Pinpoint the cell where the given text exists, returning its [x, y] midpoint coordinate. 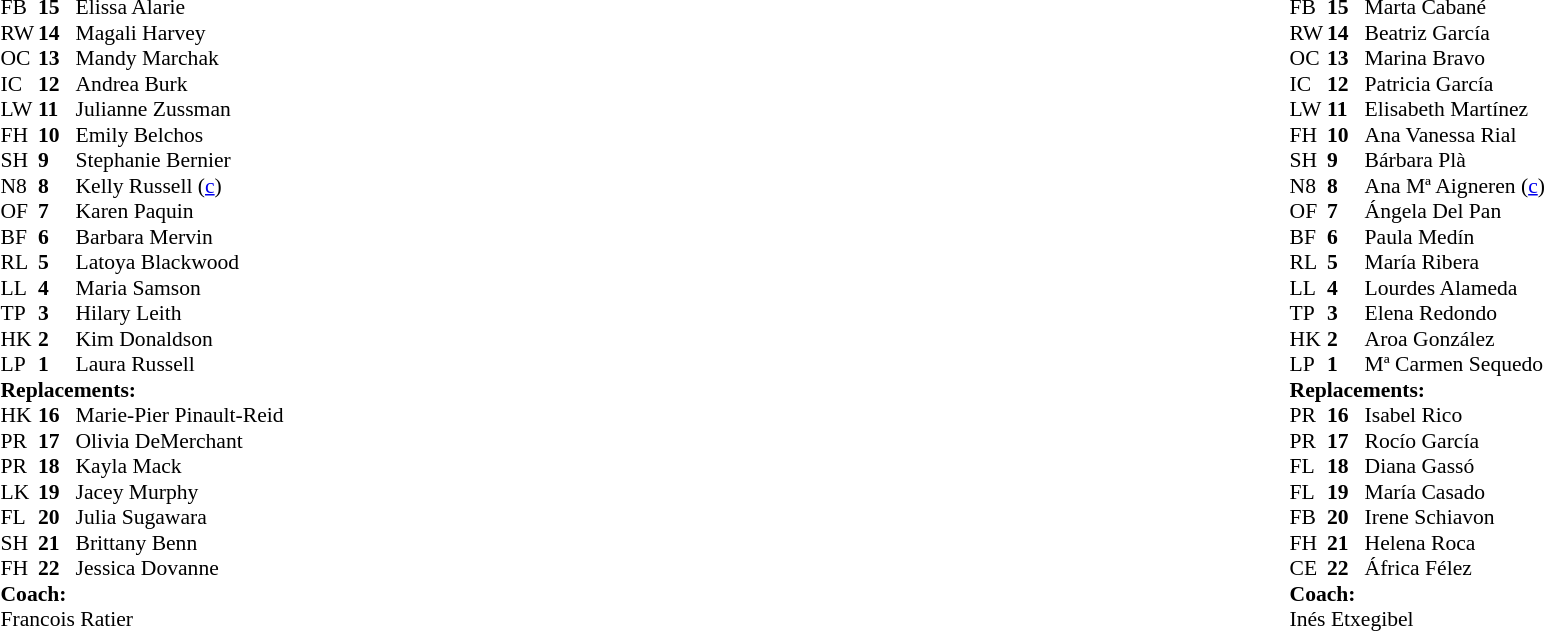
FB [1309, 517]
Maria Samson [180, 288]
Marie-Pier Pinault-Reid [180, 415]
Karen Paquin [180, 211]
Jacey Murphy [180, 492]
LK [19, 492]
Latoya Blackwood [180, 263]
Mandy Marchak [180, 59]
Stephanie Bernier [180, 161]
Brittany Benn [180, 543]
Julia Sugawara [180, 517]
Hilary Leith [180, 313]
Coach: [142, 594]
Emily Belchos [180, 135]
Julianne Zussman [180, 109]
Magali Harvey [180, 33]
Kayla Mack [180, 467]
Barbara Mervin [180, 237]
Kelly Russell (c) [180, 186]
Laura Russell [180, 365]
CE [1309, 569]
Replacements: [142, 390]
Olivia DeMerchant [180, 441]
Jessica Dovanne [180, 569]
Kim Donaldson [180, 339]
Andrea Burk [180, 84]
